Return the (x, y) coordinate for the center point of the cell that contains the specified text.  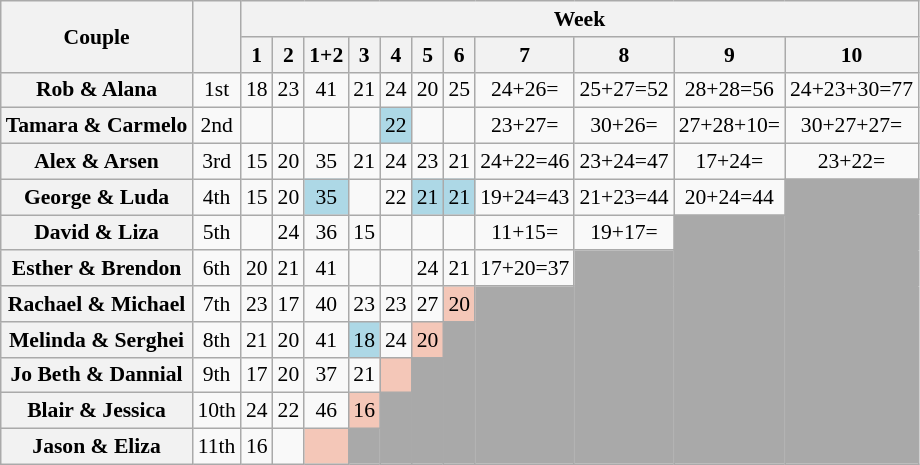
8th (216, 340)
Alex & Arsen (97, 162)
24+22=46 (524, 162)
28+28=56 (730, 90)
23+22= (852, 162)
27+28+10= (730, 126)
David & Liza (97, 233)
30+27+27= (852, 126)
Week (580, 19)
10th (216, 411)
40 (326, 304)
1+2 (326, 55)
11+15= (524, 233)
7 (524, 55)
Rob & Alana (97, 90)
24+23+30=77 (852, 90)
Esther & Brendon (97, 269)
9 (730, 55)
23+24=47 (624, 162)
2nd (216, 126)
21+23=44 (624, 197)
30+26= (624, 126)
5 (428, 55)
19+17= (624, 233)
5th (216, 233)
17+24= (730, 162)
3 (364, 55)
1 (257, 55)
20+24=44 (730, 197)
Jason & Eliza (97, 447)
19+24=43 (524, 197)
27 (428, 304)
11th (216, 447)
Tamara & Carmelo (97, 126)
46 (326, 411)
4 (396, 55)
2 (289, 55)
25+27=52 (624, 90)
George & Luda (97, 197)
Couple (97, 36)
8 (624, 55)
17+20=37 (524, 269)
24+26= (524, 90)
6 (459, 55)
Blair & Jessica (97, 411)
25 (459, 90)
Melinda & Serghei (97, 340)
Jo Beth & Dannial (97, 375)
7th (216, 304)
Rachael & Michael (97, 304)
37 (326, 375)
10 (852, 55)
9th (216, 375)
6th (216, 269)
4th (216, 197)
1st (216, 90)
3rd (216, 162)
23+27= (524, 126)
36 (326, 233)
